For the text-containing cell, return its midpoint in (X, Y) coordinate format. 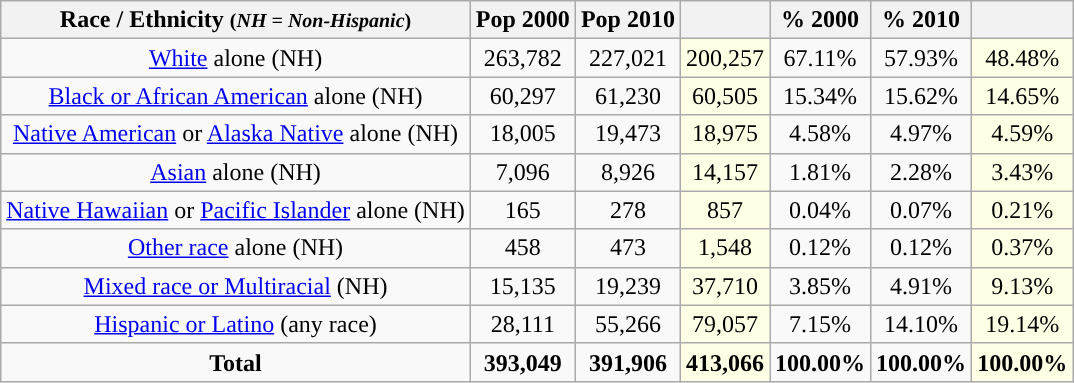
227,021 (628, 58)
60,297 (522, 96)
473 (628, 248)
2.28% (922, 172)
4.91% (922, 286)
4.58% (820, 134)
0.21% (1022, 210)
393,049 (522, 362)
0.37% (1022, 248)
4.97% (922, 134)
0.04% (820, 210)
55,266 (628, 324)
Asian alone (NH) (236, 172)
1,548 (724, 248)
19,473 (628, 134)
% 2010 (922, 20)
4.59% (1022, 134)
8,926 (628, 172)
79,057 (724, 324)
48.48% (1022, 58)
Race / Ethnicity (NH = Non-Hispanic) (236, 20)
165 (522, 210)
60,505 (724, 96)
15,135 (522, 286)
Total (236, 362)
15.34% (820, 96)
61,230 (628, 96)
14.65% (1022, 96)
18,975 (724, 134)
391,906 (628, 362)
278 (628, 210)
15.62% (922, 96)
% 2000 (820, 20)
White alone (NH) (236, 58)
37,710 (724, 286)
3.43% (1022, 172)
28,111 (522, 324)
263,782 (522, 58)
Pop 2000 (522, 20)
3.85% (820, 286)
1.81% (820, 172)
857 (724, 210)
Native American or Alaska Native alone (NH) (236, 134)
19,239 (628, 286)
200,257 (724, 58)
7.15% (820, 324)
Other race alone (NH) (236, 248)
57.93% (922, 58)
458 (522, 248)
Native Hawaiian or Pacific Islander alone (NH) (236, 210)
19.14% (1022, 324)
14.10% (922, 324)
0.07% (922, 210)
413,066 (724, 362)
Hispanic or Latino (any race) (236, 324)
Pop 2010 (628, 20)
Mixed race or Multiracial (NH) (236, 286)
67.11% (820, 58)
14,157 (724, 172)
7,096 (522, 172)
9.13% (1022, 286)
18,005 (522, 134)
Black or African American alone (NH) (236, 96)
